For the text-containing cell, return its midpoint in [X, Y] coordinate format. 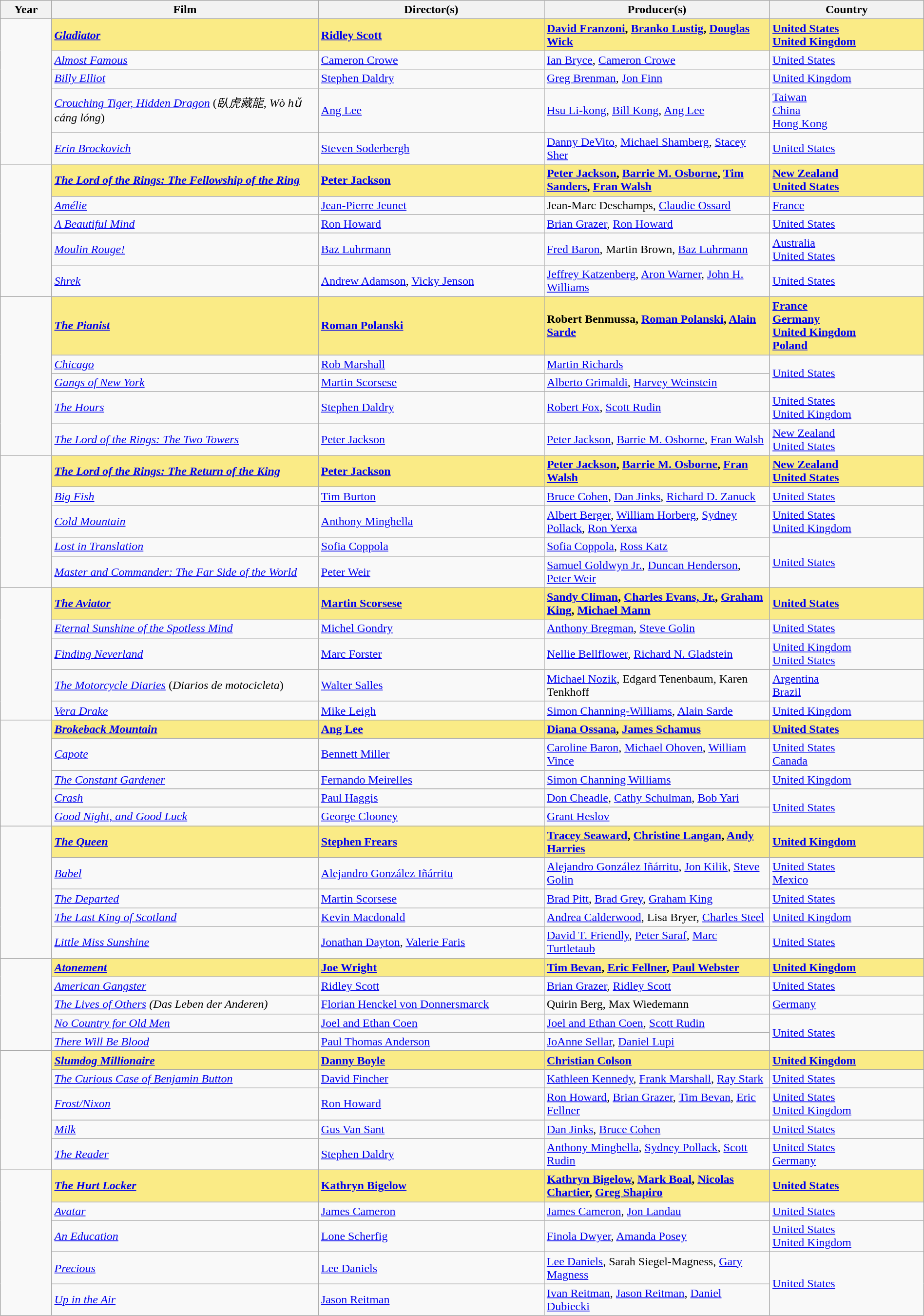
Germany [847, 1004]
Precious [185, 1268]
Fred Baron, Martin Brown, Baz Luhrmann [657, 249]
Film [185, 10]
Alejandro González Iñárritu, Jon Kilik, Steve Golin [657, 874]
Master and Commander: The Far Side of the World [185, 571]
Joel and Ethan Coen [431, 1023]
Don Cheadle, Cathy Schulman, Bob Yari [657, 798]
Andrea Calderwood, Lisa Bryer, Charles Steel [657, 917]
Crash [185, 798]
George Clooney [431, 817]
Kevin Macdonald [431, 917]
Diana Ossana, James Schamus [657, 729]
Fernando Meirelles [431, 780]
Vera Drake [185, 710]
Simon Channing-Williams, Alain Sarde [657, 710]
The Lord of the Rings: The Fellowship of the Ring [185, 180]
Amélie [185, 205]
The Queen [185, 842]
The Lives of Others (Das Leben der Anderen) [185, 1004]
France [847, 205]
Mike Leigh [431, 710]
James Cameron, Jon Landau [657, 1211]
Sandy Climan, Charles Evans, Jr., Graham King, Michael Mann [657, 604]
The Hurt Locker [185, 1186]
The Constant Gardener [185, 780]
Christian Colson [657, 1060]
Marc Forster [431, 653]
Kathryn Bigelow [431, 1186]
Danny DeVito, Michael Shamberg, Stacey Sher [657, 148]
The Motorcycle Diaries (Diarios de motocicleta) [185, 686]
Year [26, 10]
Billy Elliot [185, 79]
The Last King of Scotland [185, 917]
Simon Channing Williams [657, 780]
Brad Pitt, Brad Grey, Graham King [657, 899]
The Pianist [185, 326]
Joe Wright [431, 967]
Steven Soderbergh [431, 148]
Caroline Baron, Michael Ohoven, William Vince [657, 754]
Little Miss Sunshine [185, 942]
Quirin Berg, Max Wiedemann [657, 1004]
Rob Marshall [431, 364]
Grant Heslov [657, 817]
Gangs of New York [185, 383]
Cameron Crowe [431, 60]
The Curious Case of Benjamin Button [185, 1079]
The Hours [185, 408]
Tim Bevan, Eric Fellner, Paul Webster [657, 967]
Eternal Sunshine of the Spotless Mind [185, 629]
Florian Henckel von Donnersmarck [431, 1004]
ArgentinaBrazil [847, 686]
Roman Polanski [431, 326]
Frost/Nixon [185, 1104]
Bruce Cohen, Dan Jinks, Richard D. Zanuck [657, 496]
American Gangster [185, 986]
The Lord of the Rings: The Two Towers [185, 440]
Jean-Marc Deschamps, Claudie Ossard [657, 205]
Kathryn Bigelow, Mark Boal, Nicolas Chartier, Greg Shapiro [657, 1186]
Ivan Reitman, Jason Reitman, Daniel Dubiecki [657, 1300]
Michel Gondry [431, 629]
Dan Jinks, Bruce Cohen [657, 1129]
Peter Weir [431, 571]
Joel and Ethan Coen, Scott Rudin [657, 1023]
Finola Dwyer, Amanda Posey [657, 1237]
Babel [185, 874]
AustraliaUnited States [847, 249]
Capote [185, 754]
Moulin Rouge! [185, 249]
Michael Nozik, Edgard Tenenbaum, Karen Tenkhoff [657, 686]
Gladiator [185, 35]
Jason Reitman [431, 1300]
Andrew Adamson, Vicky Jenson [431, 281]
Nellie Bellflower, Richard N. Gladstein [657, 653]
Brian Grazer, Ron Howard [657, 224]
Tim Burton [431, 496]
Shrek [185, 281]
United KingdomUnited States [847, 653]
Paul Thomas Anderson [431, 1041]
The Lord of the Rings: The Return of the King [185, 471]
United StatesGermany [847, 1155]
Director(s) [431, 10]
No Country for Old Men [185, 1023]
Martin Richards [657, 364]
David Fincher [431, 1079]
Jeffrey Katzenberg, Aron Warner, John H. Williams [657, 281]
Walter Salles [431, 686]
Samuel Goldwyn Jr., Duncan Henderson, Peter Weir [657, 571]
Robert Fox, Scott Rudin [657, 408]
Albert Berger, William Horberg, Sydney Pollack, Ron Yerxa [657, 522]
Milk [185, 1129]
David T. Friendly, Peter Saraf, Marc Turtletaub [657, 942]
Lee Daniels, Sarah Siegel-Magness, Gary Magness [657, 1268]
Almost Famous [185, 60]
Country [847, 10]
James Cameron [431, 1211]
The Reader [185, 1155]
Jonathan Dayton, Valerie Faris [431, 942]
The Aviator [185, 604]
Atonement [185, 967]
Ron Howard, Brian Grazer, Tim Bevan, Eric Fellner [657, 1104]
TaiwanChinaHong Kong [847, 110]
Paul Haggis [431, 798]
Lost in Translation [185, 547]
David Franzoni, Branko Lustig, Douglas Wick [657, 35]
There Will Be Blood [185, 1041]
Hsu Li-kong, Bill Kong, Ang Lee [657, 110]
Slumdog Millionaire [185, 1060]
JoAnne Sellar, Daniel Lupi [657, 1041]
Alejandro González Iñárritu [431, 874]
Lee Daniels [431, 1268]
Brian Grazer, Ridley Scott [657, 986]
A Beautiful Mind [185, 224]
Erin Brockovich [185, 148]
Ian Bryce, Cameron Crowe [657, 60]
Anthony Minghella [431, 522]
Jean-Pierre Jeunet [431, 205]
Brokeback Mountain [185, 729]
Good Night, and Good Luck [185, 817]
Peter Jackson, Barrie M. Osborne, Tim Sanders, Fran Walsh [657, 180]
Anthony Minghella, Sydney Pollack, Scott Rudin [657, 1155]
Lone Scherfig [431, 1237]
Sofia Coppola, Ross Katz [657, 547]
Avatar [185, 1211]
Chicago [185, 364]
United StatesCanada [847, 754]
Greg Brenman, Jon Finn [657, 79]
Stephen Frears [431, 842]
Alberto Grimaldi, Harvey Weinstein [657, 383]
Big Fish [185, 496]
Bennett Miller [431, 754]
Tracey Seaward, Christine Langan, Andy Harries [657, 842]
Robert Benmussa, Roman Polanski, Alain Sarde [657, 326]
Finding Neverland [185, 653]
Anthony Bregman, Steve Golin [657, 629]
Sofia Coppola [431, 547]
FranceGermanyUnited KingdomPoland [847, 326]
Danny Boyle [431, 1060]
United StatesMexico [847, 874]
Gus Van Sant [431, 1129]
Cold Mountain [185, 522]
Producer(s) [657, 10]
Baz Luhrmann [431, 249]
Kathleen Kennedy, Frank Marshall, Ray Stark [657, 1079]
An Education [185, 1237]
Crouching Tiger, Hidden Dragon (臥虎藏龍, Wò hǔ cáng lóng) [185, 110]
Up in the Air [185, 1300]
The Departed [185, 899]
